Search for the cell housing the specified text and yield its [x, y] center coordinate. 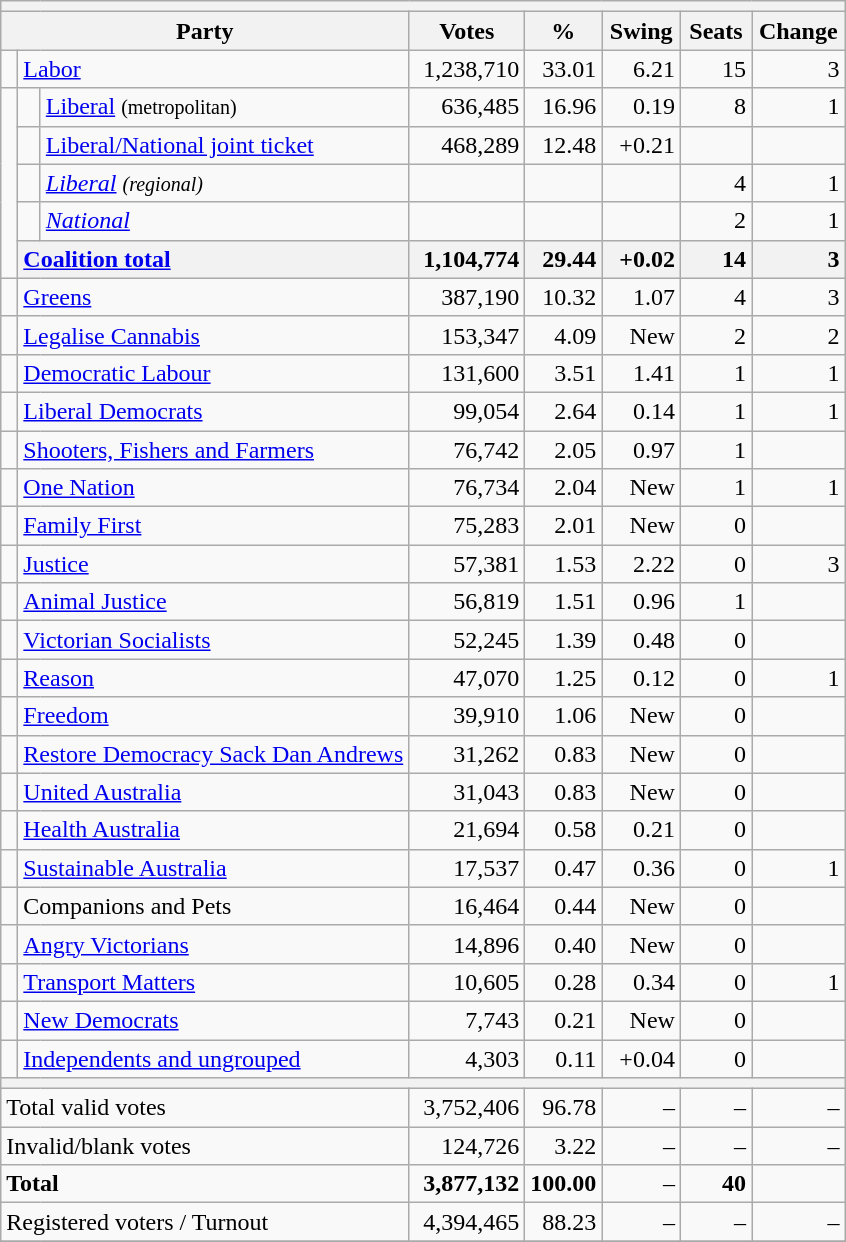
Victorian Socialists [214, 640]
31,043 [467, 792]
Legalise Cannabis [214, 335]
% [564, 31]
New Democrats [214, 1020]
12.48 [564, 145]
39,910 [467, 716]
76,742 [467, 449]
1,104,774 [467, 259]
Invalid/blank votes [205, 1146]
Change [799, 31]
29.44 [564, 259]
468,289 [467, 145]
Party [205, 31]
+0.04 [642, 1059]
57,381 [467, 564]
0.28 [564, 982]
Labor [214, 69]
2.22 [642, 564]
0.44 [564, 906]
Total valid votes [205, 1108]
Angry Victorians [214, 944]
1.39 [564, 640]
636,485 [467, 107]
3,752,406 [467, 1108]
0.19 [642, 107]
Seats [716, 31]
124,726 [467, 1146]
0.58 [564, 830]
Total [205, 1184]
153,347 [467, 335]
1.41 [642, 373]
131,600 [467, 373]
0.97 [642, 449]
Liberal (regional) [224, 183]
8 [716, 107]
2.05 [564, 449]
Independents and ungrouped [214, 1059]
Transport Matters [214, 982]
Restore Democracy Sack Dan Andrews [214, 754]
56,819 [467, 602]
3.51 [564, 373]
0.40 [564, 944]
75,283 [467, 526]
33.01 [564, 69]
Coalition total [214, 259]
76,734 [467, 488]
1.07 [642, 297]
21,694 [467, 830]
1,238,710 [467, 69]
100.00 [564, 1184]
3.22 [564, 1146]
Companions and Pets [214, 906]
1.51 [564, 602]
0.12 [642, 678]
Reason [214, 678]
0.48 [642, 640]
Registered voters / Turnout [205, 1222]
0.47 [564, 868]
17,537 [467, 868]
40 [716, 1184]
Freedom [214, 716]
14,896 [467, 944]
387,190 [467, 297]
1.25 [564, 678]
2.01 [564, 526]
99,054 [467, 411]
16,464 [467, 906]
0.14 [642, 411]
One Nation [214, 488]
88.23 [564, 1222]
0.36 [642, 868]
Sustainable Australia [214, 868]
0.34 [642, 982]
Shooters, Fishers and Farmers [214, 449]
1.53 [564, 564]
96.78 [564, 1108]
3,877,132 [467, 1184]
4,303 [467, 1059]
Justice [214, 564]
Swing [642, 31]
2.64 [564, 411]
31,262 [467, 754]
+0.02 [642, 259]
10.32 [564, 297]
47,070 [467, 678]
Animal Justice [214, 602]
7,743 [467, 1020]
4.09 [564, 335]
Liberal/National joint ticket [224, 145]
Democratic Labour [214, 373]
15 [716, 69]
Health Australia [214, 830]
Family First [214, 526]
10,605 [467, 982]
16.96 [564, 107]
0.96 [642, 602]
Liberal Democrats [214, 411]
2.04 [564, 488]
+0.21 [642, 145]
Liberal (metropolitan) [224, 107]
1.06 [564, 716]
6.21 [642, 69]
United Australia [214, 792]
Votes [467, 31]
0.11 [564, 1059]
4,394,465 [467, 1222]
Greens [214, 297]
National [224, 221]
52,245 [467, 640]
14 [716, 259]
